From the cell containing the given text, extract its center point as [X, Y] coordinate. 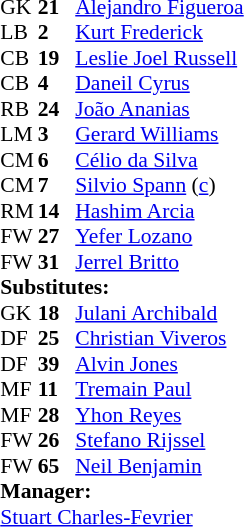
Jerrel Britto [159, 262]
Stefano Rijssel [159, 441]
João Ananias [159, 109]
LM [19, 135]
25 [57, 339]
4 [57, 83]
Julani Archibald [159, 313]
Silvio Spann (c) [159, 185]
Alvin Jones [159, 364]
11 [57, 389]
Neil Benjamin [159, 466]
31 [57, 262]
RB [19, 109]
39 [57, 364]
Manager: [122, 491]
Substitutes: [122, 287]
Hashim Arcia [159, 211]
2 [57, 33]
RM [19, 211]
Kurt Frederick [159, 33]
Yefer Lozano [159, 237]
24 [57, 109]
Christian Viveros [159, 339]
28 [57, 415]
26 [57, 441]
Yhon Reyes [159, 415]
Gerard Williams [159, 135]
18 [57, 313]
14 [57, 211]
Célio da Silva [159, 160]
LB [19, 33]
Leslie Joel Russell [159, 58]
Tremain Paul [159, 389]
65 [57, 466]
7 [57, 185]
GK [19, 313]
19 [57, 58]
27 [57, 237]
Daneil Cyrus [159, 83]
3 [57, 135]
6 [57, 160]
